For the text-containing cell, return its midpoint in (X, Y) coordinate format. 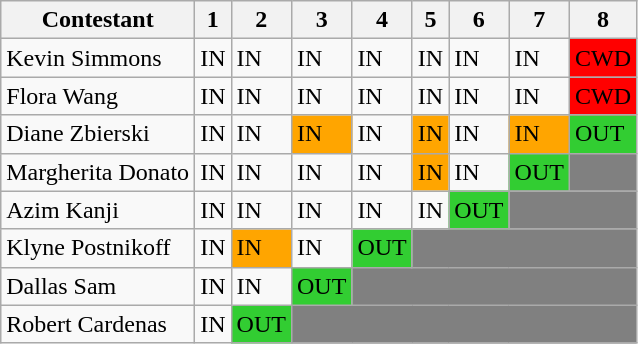
Diane Zbierski (98, 134)
Robert Cardenas (98, 324)
Margherita Donato (98, 172)
4 (382, 20)
1 (213, 20)
2 (261, 20)
7 (539, 20)
6 (479, 20)
Kevin Simmons (98, 58)
5 (430, 20)
Flora Wang (98, 96)
Azim Kanji (98, 210)
Klyne Postnikoff (98, 248)
Contestant (98, 20)
Dallas Sam (98, 286)
3 (321, 20)
8 (602, 20)
